Return the (x, y) coordinate for the center point of the cell that contains the specified text.  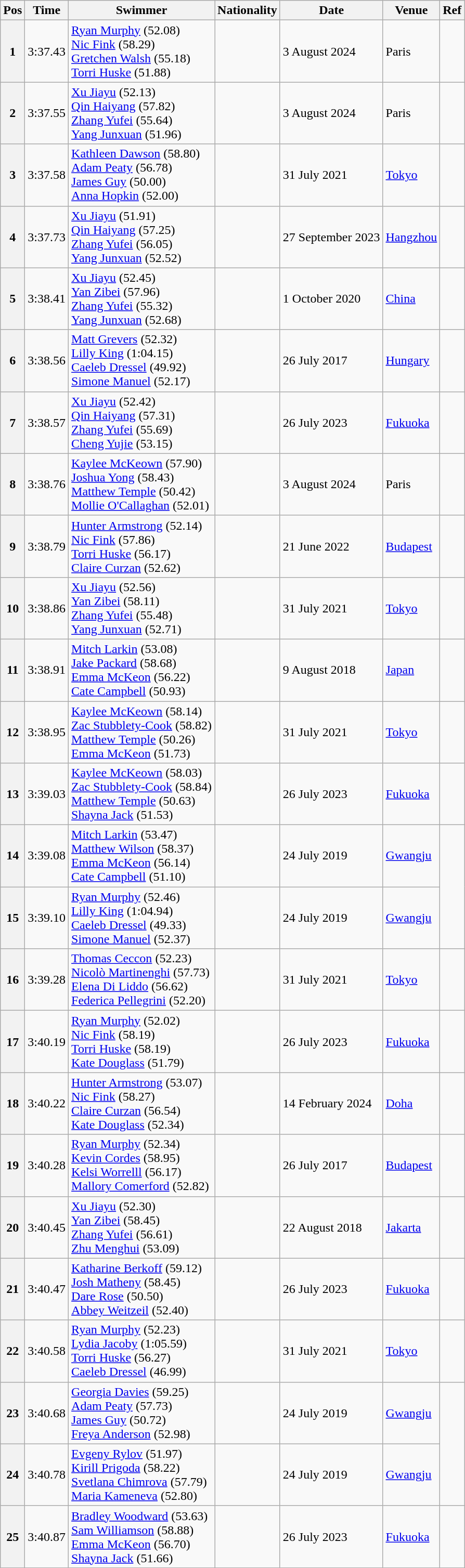
Ryan Murphy (52.46)Lilly King (1:04.94)Caeleb Dressel (49.33)Simone Manuel (52.37) (141, 918)
3:39.28 (47, 979)
Xu Jiayu (52.56)Yan Zibei (58.11)Zhang Yufei (55.48)Yang Junxuan (52.71) (141, 608)
3:40.19 (47, 1042)
Xu Jiayu (52.30)Yan Zibei (58.45)Zhang Yufei (56.61)Zhu Menghui (53.09) (141, 1227)
3:40.45 (47, 1227)
16 (12, 979)
13 (12, 794)
27 September 2023 (331, 237)
Georgia Davies (59.25)Adam Peaty (57.73)James Guy (50.72)Freya Anderson (52.98) (141, 1413)
Ref (453, 10)
Ryan Murphy (52.34)Kevin Cordes (58.95)Kelsi Worrelll (56.17)Mallory Comerford (52.82) (141, 1166)
3:38.41 (47, 298)
3 (12, 175)
3:37.58 (47, 175)
1 (12, 51)
5 (12, 298)
22 August 2018 (331, 1227)
14 (12, 856)
Xu Jiayu (51.91)Qin Haiyang (57.25)Zhang Yufei (56.05)Yang Junxuan (52.52) (141, 237)
Bradley Woodward (53.63)Sam Williamson (58.88)Emma McKeon (56.70)Shayna Jack (51.66) (141, 1537)
Xu Jiayu (52.45)Yan Zibei (57.96)Zhang Yufei (55.32)Yang Junxuan (52.68) (141, 298)
Doha (411, 1103)
3:38.86 (47, 608)
3:40.87 (47, 1537)
Jakarta (411, 1227)
20 (12, 1227)
Swimmer (141, 10)
Hunter Armstrong (52.14)Nic Fink (57.86)Torri Huske (56.17)Claire Curzan (52.62) (141, 546)
Kaylee McKeown (57.90)Joshua Yong (58.43)Matthew Temple (50.42)Mollie O'Callaghan (52.01) (141, 485)
21 (12, 1289)
3:38.57 (47, 422)
3:39.10 (47, 918)
3:37.43 (47, 51)
Hunter Armstrong (53.07)Nic Fink (58.27)Claire Curzan (56.54)Kate Douglass (52.34) (141, 1103)
18 (12, 1103)
15 (12, 918)
Thomas Ceccon (52.23)Nicolò Martinenghi (57.73)Elena Di Liddo (56.62)Federica Pellegrini (52.20) (141, 979)
Matt Grevers (52.32)Lilly King (1:04.15)Caeleb Dressel (49.92)Simone Manuel (52.17) (141, 361)
3:40.22 (47, 1103)
Venue (411, 10)
Ryan Murphy (52.23)Lydia Jacoby (1:05.59)Torri Huske (56.27)Caeleb Dressel (46.99) (141, 1351)
24 (12, 1474)
Mitch Larkin (53.08)Jake Packard (58.68)Emma McKeon (56.22)Cate Campbell (50.93) (141, 670)
Pos (12, 10)
3:37.55 (47, 113)
3:39.03 (47, 794)
2 (12, 113)
3:38.79 (47, 546)
14 February 2024 (331, 1103)
Ryan Murphy (52.08)Nic Fink (58.29)Gretchen Walsh (55.18)Torri Huske (51.88) (141, 51)
Date (331, 10)
3:40.68 (47, 1413)
22 (12, 1351)
Xu Jiayu (52.42)Qin Haiyang (57.31)Zhang Yufei (55.69)Cheng Yujie (53.15) (141, 422)
Kaylee McKeown (58.14)Zac Stubblety-Cook (58.82)Matthew Temple (50.26)Emma McKeon (51.73) (141, 732)
7 (12, 422)
21 June 2022 (331, 546)
Hungary (411, 361)
3:40.47 (47, 1289)
Nationality (248, 10)
Ryan Murphy (52.02)Nic Fink (58.19)Torri Huske (58.19)Kate Douglass (51.79) (141, 1042)
Kaylee McKeown (58.03)Zac Stubblety-Cook (58.84)Matthew Temple (50.63)Shayna Jack (51.53) (141, 794)
19 (12, 1166)
Time (47, 10)
Hangzhou (411, 237)
9 (12, 546)
3:38.91 (47, 670)
Katharine Berkoff (59.12)Josh Matheny (58.45)Dare Rose (50.50)Abbey Weitzeil (52.40) (141, 1289)
4 (12, 237)
China (411, 298)
23 (12, 1413)
3:38.76 (47, 485)
3:38.56 (47, 361)
10 (12, 608)
3:37.73 (47, 237)
17 (12, 1042)
Evgeny Rylov (51.97)Kirill Prigoda (58.22)Svetlana Chimrova (57.79)Maria Kameneva (52.80) (141, 1474)
9 August 2018 (331, 670)
3:40.28 (47, 1166)
11 (12, 670)
Xu Jiayu (52.13)Qin Haiyang (57.82)Zhang Yufei (55.64)Yang Junxuan (51.96) (141, 113)
Mitch Larkin (53.47)Matthew Wilson (58.37)Emma McKeon (56.14)Cate Campbell (51.10) (141, 856)
3:40.78 (47, 1474)
3:40.58 (47, 1351)
Kathleen Dawson (58.80)Adam Peaty (56.78)James Guy (50.00)Anna Hopkin (52.00) (141, 175)
12 (12, 732)
25 (12, 1537)
1 October 2020 (331, 298)
3:39.08 (47, 856)
3:38.95 (47, 732)
6 (12, 361)
8 (12, 485)
Japan (411, 670)
